Scan for the cell matching the given text and deliver its (x, y) coordinate at center. 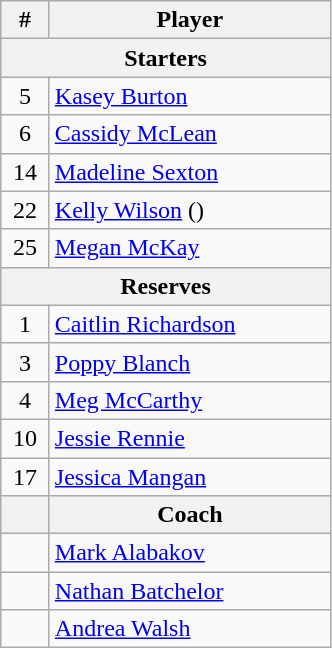
Cassidy McLean (190, 134)
Reserves (166, 286)
5 (26, 96)
14 (26, 172)
6 (26, 134)
10 (26, 438)
Andrea Walsh (190, 629)
Starters (166, 58)
25 (26, 248)
1 (26, 324)
Poppy Blanch (190, 362)
22 (26, 210)
4 (26, 400)
Megan McKay (190, 248)
Kasey Burton (190, 96)
Nathan Batchelor (190, 591)
Meg McCarthy (190, 400)
Kelly Wilson () (190, 210)
# (26, 20)
Coach (190, 515)
Jessie Rennie (190, 438)
3 (26, 362)
Mark Alabakov (190, 553)
Player (190, 20)
Madeline Sexton (190, 172)
Jessica Mangan (190, 477)
Caitlin Richardson (190, 324)
17 (26, 477)
